Extract the (X, Y) coordinate from the center of the cell holding the provided text.  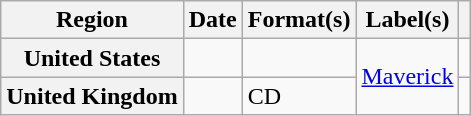
United Kingdom (92, 96)
United States (92, 58)
Label(s) (408, 20)
CD (299, 96)
Date (212, 20)
Format(s) (299, 20)
Region (92, 20)
Maverick (408, 77)
